Return the [X, Y] coordinate for the center point of the cell that contains the specified text.  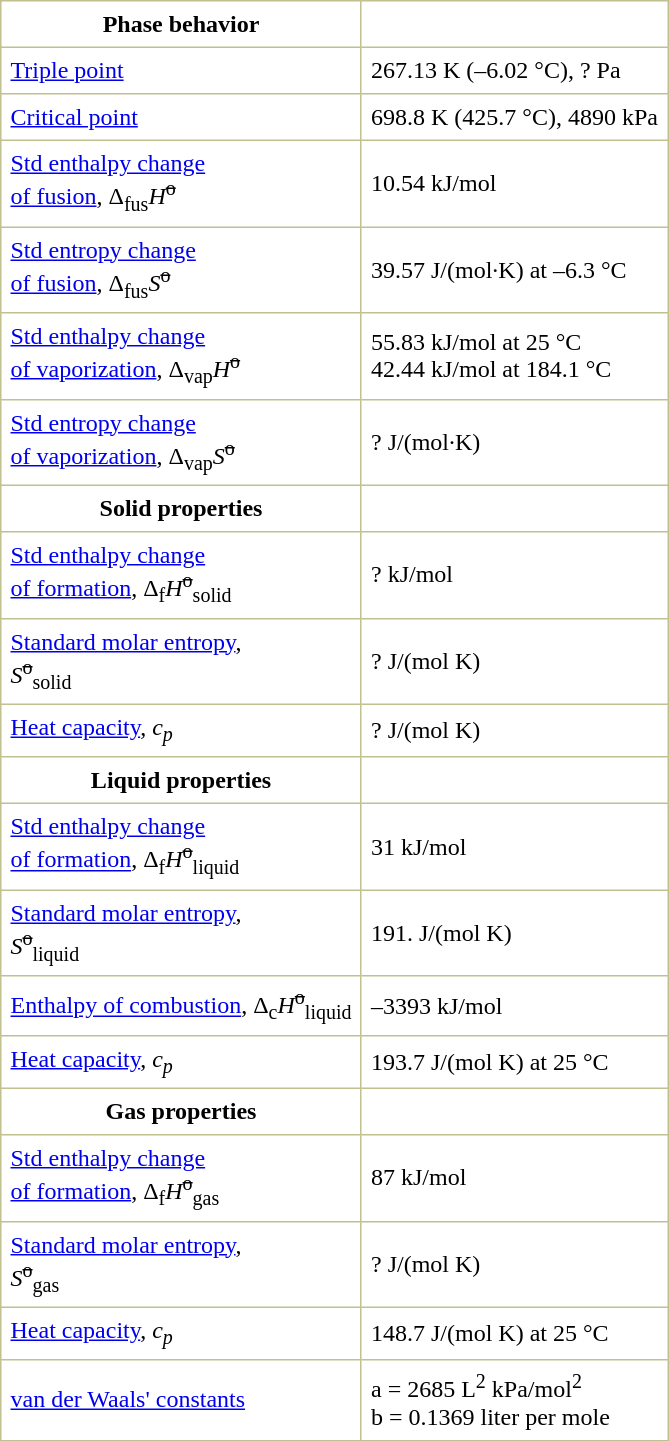
191. J/(mol K) [514, 933]
Triple point [181, 70]
Standard molar entropy,Sogas [181, 1264]
Critical point [181, 117]
a = 2685 L2 kPa/mol2 b = 0.1369 liter per mole [514, 1400]
148.7 J/(mol K) at 25 °C [514, 1334]
31 kJ/mol [514, 847]
87 kJ/mol [514, 1178]
Standard molar entropy,Sosolid [181, 661]
Phase behavior [181, 24]
55.83 kJ/mol at 25 °C42.44 kJ/mol at 184.1 °C [514, 356]
? J/(mol·K) [514, 442]
Enthalpy of combustion, ΔcHoliquid [181, 1006]
–3393 kJ/mol [514, 1006]
Std enthalpy changeof formation, ΔfHosolid [181, 575]
van der Waals' constants [181, 1400]
Standard molar entropy,Soliquid [181, 933]
Std entropy changeof vaporization, ΔvapSo [181, 442]
Liquid properties [181, 780]
? kJ/mol [514, 575]
267.13 K (–6.02 °C), ? Pa [514, 70]
Std enthalpy changeof vaporization, ΔvapHo [181, 356]
Std entropy changeof fusion, ΔfusSo [181, 270]
Std enthalpy changeof formation, ΔfHoliquid [181, 847]
193.7 J/(mol K) at 25 °C [514, 1062]
698.8 K (425.7 °C), 4890 kPa [514, 117]
39.57 J/(mol·K) at –6.3 °C [514, 270]
Std enthalpy changeof fusion, ΔfusHo [181, 183]
Gas properties [181, 1111]
Solid properties [181, 508]
Std enthalpy changeof formation, ΔfHogas [181, 1178]
10.54 kJ/mol [514, 183]
